Return [X, Y] of the center of cell containing provided text 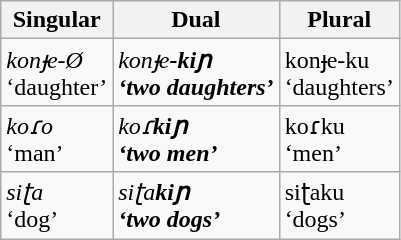
konɟe-Ø‘daughter’ [57, 72]
koɾku‘men’ [339, 138]
koɾkiɲ‘two men’ [196, 138]
konɟe-ku‘daughters’ [339, 72]
Plural [339, 20]
siʈakiɲ‘two dogs’ [196, 206]
siʈa‘dog’ [57, 206]
Singular [57, 20]
Dual [196, 20]
siʈaku‘dogs’ [339, 206]
konɟe-kiɲ‘two daughters’ [196, 72]
koɾo‘man’ [57, 138]
